Locate the cell with the specified text and output its [x, y] center coordinate. 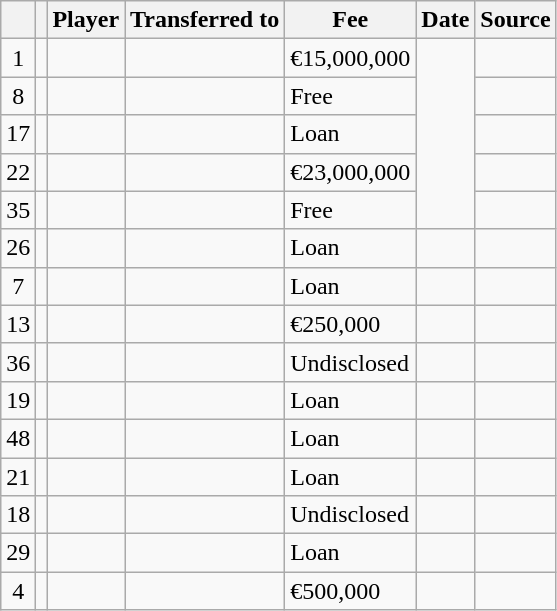
19 [18, 400]
€500,000 [350, 591]
21 [18, 477]
€23,000,000 [350, 172]
€250,000 [350, 324]
36 [18, 362]
17 [18, 134]
Fee [350, 20]
Player [86, 20]
7 [18, 286]
4 [18, 591]
Transferred to [205, 20]
29 [18, 553]
18 [18, 515]
35 [18, 210]
26 [18, 248]
8 [18, 96]
22 [18, 172]
13 [18, 324]
Source [516, 20]
Date [446, 20]
1 [18, 58]
48 [18, 438]
€15,000,000 [350, 58]
